Provide the [X, Y] coordinate of the cell's center where the given text is located.  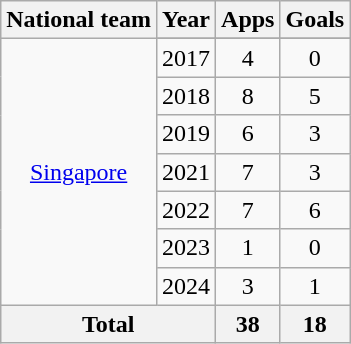
Total [108, 324]
Singapore [79, 172]
8 [248, 96]
2024 [186, 286]
Apps [248, 20]
18 [315, 324]
2022 [186, 210]
5 [315, 96]
2017 [186, 58]
2023 [186, 248]
2018 [186, 96]
Goals [315, 20]
38 [248, 324]
4 [248, 58]
Year [186, 20]
2021 [186, 172]
2019 [186, 134]
National team [79, 20]
